Return (X, Y) of the center of cell containing provided text 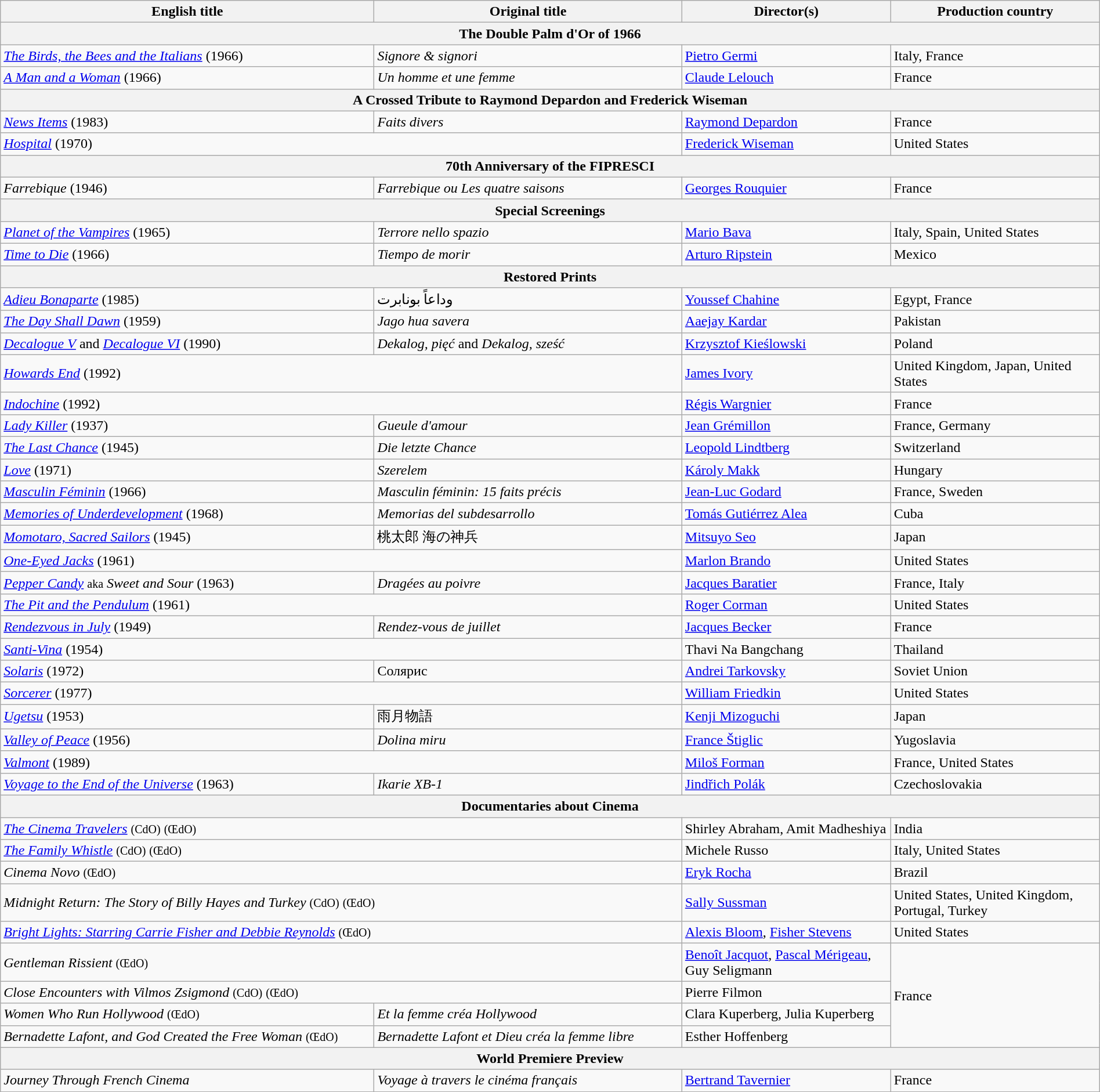
France, Germany (995, 425)
Cuba (995, 514)
Indochine (1992) (341, 403)
Jacques Becker (786, 627)
Italy, France (995, 56)
桃太郎 海の神兵 (528, 537)
Signore & signori (528, 56)
Farrebique (1946) (187, 188)
Die letzte Chance (528, 447)
Italy, United States (995, 851)
Switzerland (995, 447)
Aaejay Kardar (786, 321)
Gueule d'amour (528, 425)
France Štiglic (786, 740)
Alexis Bloom, Fisher Stevens (786, 932)
Mexico (995, 254)
Poland (995, 343)
James Ivory (786, 374)
Valmont (1989) (341, 762)
The Cinema Travelers (CdO) (ŒdO) (341, 828)
Thavi Na Bangchang (786, 649)
Close Encounters with Vilmos Zsigmond (CdO) (ŒdO) (341, 992)
Faits divers (528, 122)
Rendezvous in July (1949) (187, 627)
Ikarie XB-1 (528, 784)
Régis Wargnier (786, 403)
Et la femme créa Hollywood (528, 1014)
Un homme et une femme (528, 78)
United Kingdom, Japan, United States (995, 374)
Voyage to the End of the Universe (1963) (187, 784)
Planet of the Vampires (1965) (187, 232)
Momotaro, Sacred Sailors (1945) (187, 537)
Time to Die (1966) (187, 254)
France, Italy (995, 583)
Director(s) (786, 12)
Special Screenings (550, 210)
Czechoslovakia (995, 784)
Károly Makk (786, 469)
雨月物語 (528, 717)
The Day Shall Dawn (1959) (187, 321)
Clara Kuperberg, Julia Kuperberg (786, 1014)
Krzysztof Kieślowski (786, 343)
Roger Corman (786, 605)
Production country (995, 12)
Bertrand Tavernier (786, 1080)
Masculin Féminin (1966) (187, 492)
Michele Russo (786, 851)
Leopold Lindtberg (786, 447)
William Friedkin (786, 693)
70th Anniversary of the FIPRESCI (550, 166)
Jago hua savera (528, 321)
Midnight Return: The Story of Billy Hayes and Turkey (CdO) (ŒdO) (341, 903)
News Items (1983) (187, 122)
One-Eyed Jacks (1961) (341, 561)
Shirley Abraham, Amit Madheshiya (786, 828)
Ugetsu (1953) (187, 717)
The Family Whistle (CdO) (ŒdO) (341, 851)
Lady Killer (1937) (187, 425)
Arturo Ripstein (786, 254)
Frederick Wiseman (786, 144)
Jindřich Polák (786, 784)
Voyage à travers le cinéma français (528, 1080)
France, Sweden (995, 492)
Youssef Chahine (786, 299)
وداعاً بونابرت (528, 299)
Bernadette Lafont, and God Created the Free Woman (ŒdO) (187, 1036)
Andrei Tarkovsky (786, 671)
Rendez-vous de juillet (528, 627)
Pietro Germi (786, 56)
Pakistan (995, 321)
Decalogue V and Decalogue VI (1990) (187, 343)
Memories of Underdevelopment (1968) (187, 514)
Bright Lights: Starring Carrie Fisher and Debbie Reynolds (ŒdO) (341, 932)
Hungary (995, 469)
Masculin féminin: 15 faits précis (528, 492)
Yugoslavia (995, 740)
Hospital (1970) (341, 144)
Jacques Baratier (786, 583)
Soviet Union (995, 671)
Terrore nello spazio (528, 232)
France, United States (995, 762)
Gentleman Rissient (ŒdO) (341, 962)
The Double Palm d'Or of 1966 (550, 34)
Bernadette Lafont et Dieu créa la femme libre (528, 1036)
Dolina miru (528, 740)
Pepper Candy aka Sweet and Sour (1963) (187, 583)
English title (187, 12)
Howards End (1992) (341, 374)
Mitsuyo Seo (786, 537)
Dragées au poivre (528, 583)
Brazil (995, 873)
Jean Grémillon (786, 425)
Valley of Peace (1956) (187, 740)
Farrebique ou Les quatre saisons (528, 188)
Dekalog, pięć and Dekalog, sześć (528, 343)
Italy, Spain, United States (995, 232)
Adieu Bonaparte (1985) (187, 299)
A Man and a Woman (1966) (187, 78)
Kenji Mizoguchi (786, 717)
Documentaries about Cinema (550, 806)
Jean-Luc Godard (786, 492)
Santi-Vina (1954) (341, 649)
Raymond Depardon (786, 122)
Sally Sussman (786, 903)
Love (1971) (187, 469)
The Last Chance (1945) (187, 447)
The Pit and the Pendulum (1961) (341, 605)
Thailand (995, 649)
Journey Through French Cinema (187, 1080)
Women Who Run Hollywood (ŒdO) (187, 1014)
Солярис (528, 671)
Original title (528, 12)
Restored Prints (550, 277)
Marlon Brando (786, 561)
Miloš Forman (786, 762)
Mario Bava (786, 232)
Sorcerer (1977) (341, 693)
Solaris (1972) (187, 671)
Benoît Jacquot, Pascal Mérigeau, Guy Seligmann (786, 962)
Claude Lelouch (786, 78)
A Crossed Tribute to Raymond Depardon and Frederick Wiseman (550, 100)
World Premiere Preview (550, 1058)
Esther Hoffenberg (786, 1036)
India (995, 828)
Tomás Gutiérrez Alea (786, 514)
Georges Rouquier (786, 188)
Pierre Filmon (786, 992)
Cinema Novo (ŒdO) (341, 873)
Memorias del subdesarrollo (528, 514)
Egypt, France (995, 299)
The Birds, the Bees and the Italians (1966) (187, 56)
United States, United Kingdom, Portugal, Turkey (995, 903)
Eryk Rocha (786, 873)
Szerelem (528, 469)
Tiempo de morir (528, 254)
